From the cell containing the given text, extract its center point as (X, Y) coordinate. 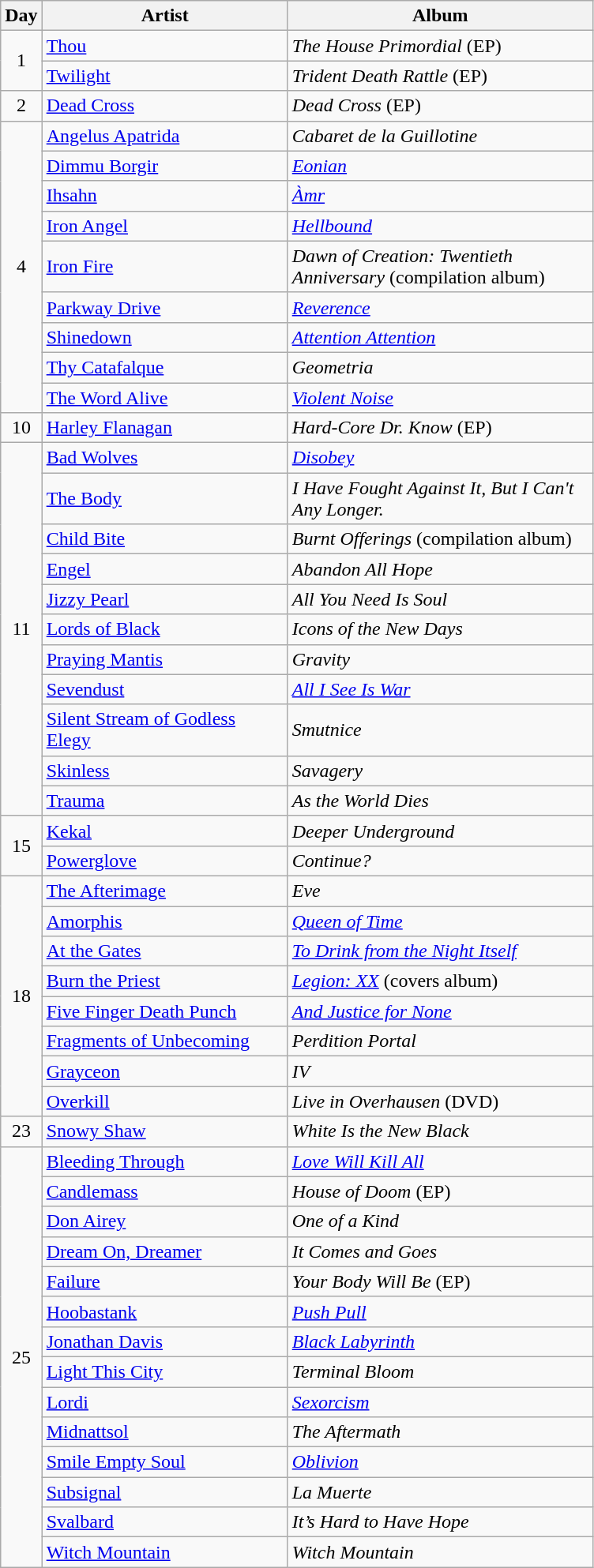
Jonathan Davis (164, 1341)
Artist (164, 16)
Dead Cross (164, 106)
Bad Wolves (164, 458)
Kekal (164, 831)
4 (21, 267)
One of a Kind (440, 1221)
Icons of the New Days (440, 629)
Eve (440, 891)
Smile Empty Soul (164, 1462)
Smutnice (440, 730)
Attention Attention (440, 337)
Iron Fire (164, 267)
I Have Fought Against It, But I Can't Any Longer. (440, 499)
Dawn of Creation: Twentieth Anniversary (compilation album) (440, 267)
Snowy Shaw (164, 1131)
The Body (164, 499)
The House Primordial (EP) (440, 46)
23 (21, 1131)
Candlemass (164, 1191)
It Comes and Goes (440, 1251)
Dream On, Dreamer (164, 1251)
Geometria (440, 367)
Queen of Time (440, 921)
Hellbound (440, 226)
Terminal Bloom (440, 1371)
Violent Noise (440, 397)
Ihsahn (164, 196)
Hard-Core Dr. Know (EP) (440, 428)
Your Body Will Be (EP) (440, 1281)
Fragments of Unbecoming (164, 1041)
Black Labyrinth (440, 1341)
Failure (164, 1281)
Lords of Black (164, 629)
Jizzy Pearl (164, 599)
Continue? (440, 861)
The Word Alive (164, 397)
All I See Is War (440, 689)
Sexorcism (440, 1401)
Praying Mantis (164, 659)
Twilight (164, 76)
Disobey (440, 458)
Hoobastank (164, 1311)
Savagery (440, 771)
White Is the New Black (440, 1131)
La Muerte (440, 1492)
To Drink from the Night Itself (440, 951)
Cabaret de la Guillotine (440, 136)
Oblivion (440, 1462)
Thou (164, 46)
Five Finger Death Punch (164, 1011)
Reverence (440, 307)
15 (21, 846)
Deeper Underground (440, 831)
Overkill (164, 1101)
Child Bite (164, 539)
Shinedown (164, 337)
Lordi (164, 1401)
Don Airey (164, 1221)
Eonian (440, 166)
Perdition Portal (440, 1041)
Day (21, 16)
Gravity (440, 659)
Silent Stream of Godless Elegy (164, 730)
At the Gates (164, 951)
All You Need Is Soul (440, 599)
Dead Cross (EP) (440, 106)
Skinless (164, 771)
The Afterimage (164, 891)
Light This City (164, 1371)
Live in Overhausen (DVD) (440, 1101)
Harley Flanagan (164, 428)
As the World Dies (440, 801)
Parkway Drive (164, 307)
Sevendust (164, 689)
Svalbard (164, 1522)
Burn the Priest (164, 981)
It’s Hard to Have Hope (440, 1522)
Album (440, 16)
Push Pull (440, 1311)
Àmr (440, 196)
Powerglove (164, 861)
Burnt Offerings (compilation album) (440, 539)
Thy Catafalque (164, 367)
1 (21, 61)
2 (21, 106)
Trauma (164, 801)
Dimmu Borgir (164, 166)
Legion: XX (covers album) (440, 981)
Trident Death Rattle (EP) (440, 76)
Subsignal (164, 1492)
10 (21, 428)
Abandon All Hope (440, 569)
The Aftermath (440, 1432)
Angelus Apatrida (164, 136)
Grayceon (164, 1071)
Iron Angel (164, 226)
Engel (164, 569)
Midnattsol (164, 1432)
Amorphis (164, 921)
Love Will Kill All (440, 1161)
Bleeding Through (164, 1161)
House of Doom (EP) (440, 1191)
11 (21, 630)
18 (21, 996)
IV (440, 1071)
25 (21, 1356)
And Justice for None (440, 1011)
